Pinpoint the cell where the given text exists, returning its (x, y) midpoint coordinate. 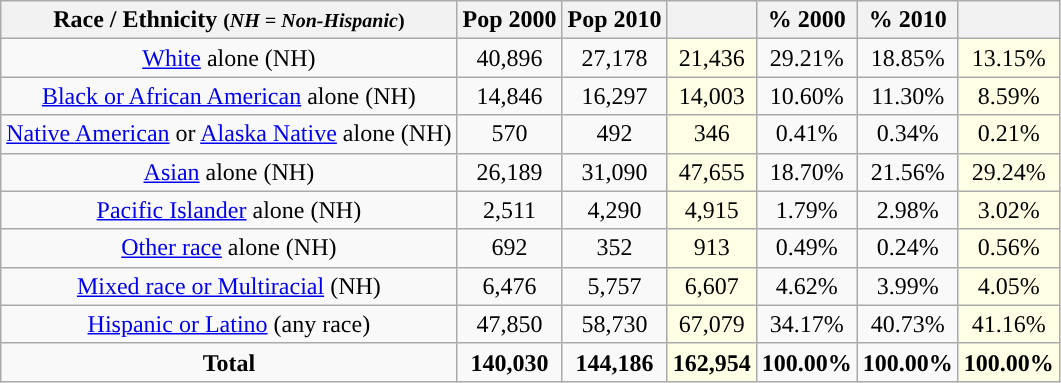
White alone (NH) (229, 58)
% 2000 (806, 20)
14,846 (510, 96)
1.79% (806, 210)
4,290 (614, 210)
14,003 (712, 96)
34.17% (806, 324)
41.16% (1008, 324)
11.30% (908, 96)
2,511 (510, 210)
3.02% (1008, 210)
0.21% (1008, 134)
0.24% (908, 248)
Mixed race or Multiracial (NH) (229, 286)
21,436 (712, 58)
8.59% (1008, 96)
40,896 (510, 58)
Race / Ethnicity (NH = Non-Hispanic) (229, 20)
Hispanic or Latino (any race) (229, 324)
Native American or Alaska Native alone (NH) (229, 134)
0.56% (1008, 248)
140,030 (510, 362)
0.49% (806, 248)
913 (712, 248)
570 (510, 134)
26,189 (510, 172)
18.85% (908, 58)
21.56% (908, 172)
6,607 (712, 286)
Total (229, 362)
29.24% (1008, 172)
47,655 (712, 172)
2.98% (908, 210)
31,090 (614, 172)
13.15% (1008, 58)
Pop 2000 (510, 20)
40.73% (908, 324)
4.05% (1008, 286)
5,757 (614, 286)
492 (614, 134)
144,186 (614, 362)
Black or African American alone (NH) (229, 96)
27,178 (614, 58)
18.70% (806, 172)
Pop 2010 (614, 20)
47,850 (510, 324)
162,954 (712, 362)
% 2010 (908, 20)
67,079 (712, 324)
Pacific Islander alone (NH) (229, 210)
346 (712, 134)
0.41% (806, 134)
6,476 (510, 286)
58,730 (614, 324)
16,297 (614, 96)
Other race alone (NH) (229, 248)
0.34% (908, 134)
4.62% (806, 286)
10.60% (806, 96)
Asian alone (NH) (229, 172)
4,915 (712, 210)
3.99% (908, 286)
692 (510, 248)
29.21% (806, 58)
352 (614, 248)
